Extract the (x, y) coordinate from the center of the cell holding the provided text.  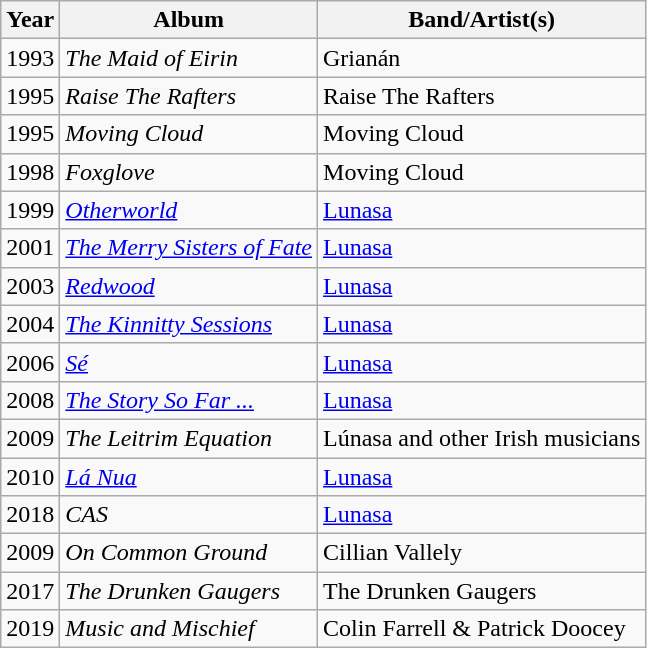
Lá Nua (189, 477)
Album (189, 20)
Colin Farrell & Patrick Doocey (482, 629)
Otherworld (189, 210)
CAS (189, 515)
1998 (30, 172)
2001 (30, 248)
The Story So Far ... (189, 400)
Grianán (482, 58)
2004 (30, 324)
The Merry Sisters of Fate (189, 248)
2017 (30, 591)
Music and Mischief (189, 629)
2010 (30, 477)
Redwood (189, 286)
Sé (189, 362)
Lúnasa and other Irish musicians (482, 438)
Band/Artist(s) (482, 20)
Year (30, 20)
The Kinnitty Sessions (189, 324)
1999 (30, 210)
2008 (30, 400)
2003 (30, 286)
The Leitrim Equation (189, 438)
Foxglove (189, 172)
2018 (30, 515)
1993 (30, 58)
On Common Ground (189, 553)
Cillian Vallely (482, 553)
2019 (30, 629)
2006 (30, 362)
The Maid of Eirin (189, 58)
